Detect which cell encompasses the target text, then output its (x, y) center coordinate. 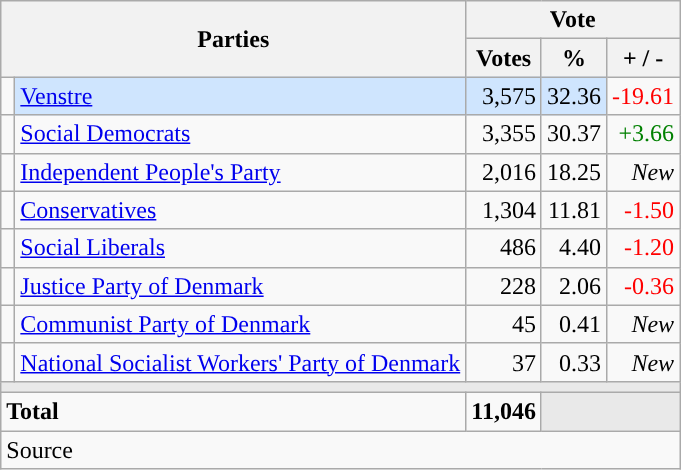
Independent People's Party (240, 172)
Vote (573, 20)
Source (340, 449)
45 (504, 324)
-0.36 (644, 286)
37 (504, 362)
+3.66 (644, 134)
30.37 (574, 134)
% (574, 58)
2.06 (574, 286)
32.36 (574, 96)
4.40 (574, 248)
-19.61 (644, 96)
Parties (234, 39)
-1.20 (644, 248)
486 (504, 248)
3,575 (504, 96)
Justice Party of Denmark (240, 286)
11.81 (574, 210)
Total (234, 411)
Votes (504, 58)
Communist Party of Denmark (240, 324)
Social Liberals (240, 248)
+ / - (644, 58)
18.25 (574, 172)
3,355 (504, 134)
228 (504, 286)
Social Democrats (240, 134)
0.41 (574, 324)
0.33 (574, 362)
-1.50 (644, 210)
1,304 (504, 210)
11,046 (504, 411)
Conservatives (240, 210)
2,016 (504, 172)
National Socialist Workers' Party of Denmark (240, 362)
Venstre (240, 96)
